Capture the cell that displays the provided text and extract its [x, y] central coordinate. 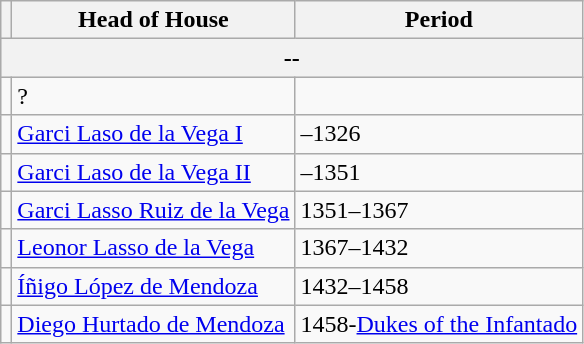
1458-Dukes of the Infantado [439, 324]
1432–1458 [439, 286]
1351–1367 [439, 210]
Diego Hurtado de Mendoza [154, 324]
Leonor Lasso de la Vega [154, 248]
Garci Laso de la Vega I [154, 134]
? [154, 96]
–1351 [439, 172]
–1326 [439, 134]
1367–1432 [439, 248]
Head of House [154, 20]
Garci Laso de la Vega II [154, 172]
Garci Lasso Ruiz de la Vega [154, 210]
Period [439, 20]
-- [292, 58]
Íñigo López de Mendoza [154, 286]
